Output the (x, y) coordinate of the center of the cell containing the given text.  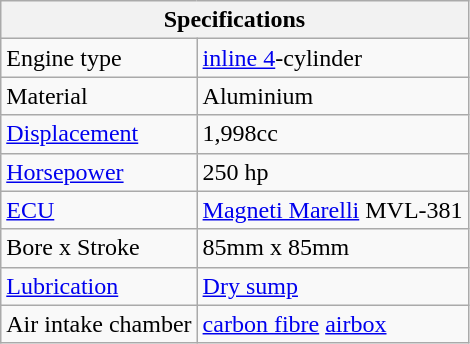
Air intake chamber (99, 324)
Engine type (99, 58)
1,998cc (332, 134)
Material (99, 96)
Bore x Stroke (99, 248)
Dry sump (332, 286)
ECU (99, 210)
inline 4-cylinder (332, 58)
Aluminium (332, 96)
Displacement (99, 134)
85mm x 85mm (332, 248)
Magneti Marelli MVL-381 (332, 210)
250 hp (332, 172)
Horsepower (99, 172)
Specifications (234, 20)
Lubrication (99, 286)
carbon fibre airbox (332, 324)
